Scan for the cell matching the given text and deliver its (x, y) coordinate at center. 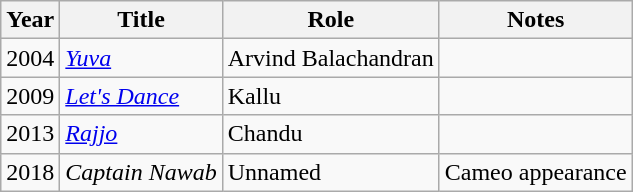
Rajjo (141, 134)
Unnamed (330, 172)
Let's Dance (141, 96)
Year (30, 20)
Notes (536, 20)
Captain Nawab (141, 172)
2013 (30, 134)
Role (330, 20)
2009 (30, 96)
Chandu (330, 134)
Yuva (141, 58)
Cameo appearance (536, 172)
Arvind Balachandran (330, 58)
Kallu (330, 96)
Title (141, 20)
2018 (30, 172)
2004 (30, 58)
